Identify which cell holds the provided text, then report its [x, y] central coordinate. 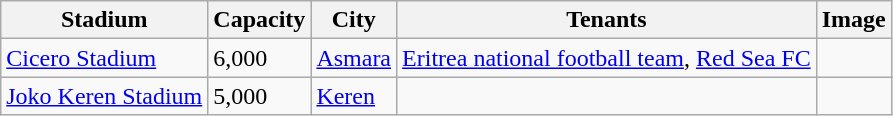
Capacity [260, 20]
5,000 [260, 96]
City [354, 20]
6,000 [260, 58]
Image [854, 20]
Cicero Stadium [104, 58]
Keren [354, 96]
Tenants [607, 20]
Joko Keren Stadium [104, 96]
Stadium [104, 20]
Eritrea national football team, Red Sea FC [607, 58]
Asmara [354, 58]
